Find where the given text appears and provide that cell's center as (x, y) coordinate. 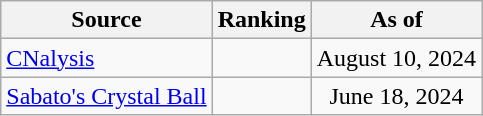
Source (106, 20)
As of (396, 20)
August 10, 2024 (396, 58)
Ranking (262, 20)
June 18, 2024 (396, 96)
Sabato's Crystal Ball (106, 96)
CNalysis (106, 58)
